Detect which cell encompasses the target text, then output its [x, y] center coordinate. 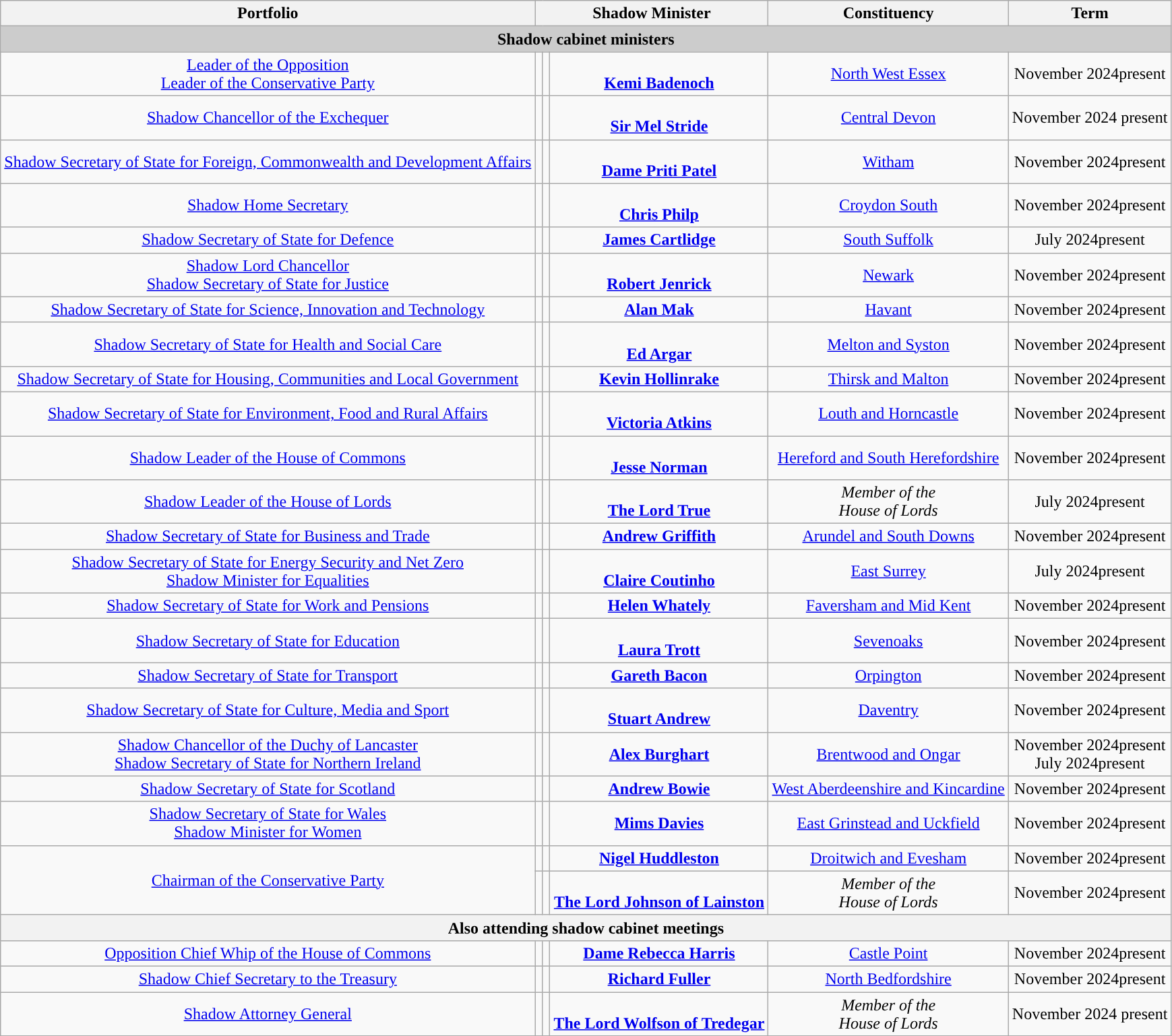
The Lord Johnson of Lainston [659, 892]
Shadow Secretary of State for Foreign, Commonwealth and Development Affairs [268, 162]
Shadow Secretary of State for Housing, Communities and Local Government [268, 379]
Mims Davies [659, 824]
Shadow Secretary of State for Education [268, 640]
Havant [888, 309]
Sevenoaks [888, 640]
Alex Burghart [659, 754]
North West Essex [888, 74]
East Grinstead and Uckfield [888, 824]
Dame Rebecca Harris [659, 953]
Portfolio [268, 13]
Sir Mel Stride [659, 117]
Orpington [888, 675]
Term [1090, 13]
The Lord Wolfson of Tredegar [659, 1014]
Shadow Lord ChancellorShadow Secretary of State for Justice [268, 275]
East Surrey [888, 572]
Droitwich and Evesham [888, 858]
Robert Jenrick [659, 275]
Richard Fuller [659, 979]
South Suffolk [888, 240]
Ed Argar [659, 344]
Chairman of the Conservative Party [268, 880]
Stuart Andrew [659, 710]
Brentwood and Ongar [888, 754]
Shadow Secretary of State for Work and Pensions [268, 606]
Shadow Chief Secretary to the Treasury [268, 979]
Constituency [888, 13]
Dame Priti Patel [659, 162]
Opposition Chief Whip of the House of Commons [268, 953]
Newark [888, 275]
The Lord True [659, 501]
Andrew Bowie [659, 789]
Chris Philp [659, 205]
Shadow Chancellor of the Exchequer [268, 117]
Victoria Atkins [659, 414]
Louth and Horncastle [888, 414]
Shadow Secretary of State for Science, Innovation and Technology [268, 309]
Jesse Norman [659, 457]
Leader of the OppositionLeader of the Conservative Party [268, 74]
Shadow Attorney General [268, 1014]
Also attending shadow cabinet meetings [586, 927]
Alan Mak [659, 309]
Shadow Minister [652, 13]
Witham [888, 162]
Gareth Bacon [659, 675]
Kemi Badenoch [659, 74]
Nigel Huddleston [659, 858]
West Aberdeenshire and Kincardine [888, 789]
Hereford and South Herefordshire [888, 457]
Arundel and South Downs [888, 537]
James Cartlidge [659, 240]
Claire Coutinho [659, 572]
Daventry [888, 710]
Shadow Secretary of State for Culture, Media and Sport [268, 710]
Shadow Secretary of State for Defence [268, 240]
North Bedfordshire [888, 979]
Shadow Home Secretary [268, 205]
Shadow Secretary of State for Health and Social Care [268, 344]
Castle Point [888, 953]
Thirsk and Malton [888, 379]
November 2024presentJuly 2024present [1090, 754]
Kevin Hollinrake [659, 379]
Shadow Secretary of State for Transport [268, 675]
Central Devon [888, 117]
Shadow Secretary of State for Scotland [268, 789]
Shadow Leader of the House of Commons [268, 457]
Shadow Leader of the House of Lords [268, 501]
Shadow cabinet ministers [586, 39]
Helen Whately [659, 606]
Melton and Syston [888, 344]
Laura Trott [659, 640]
Shadow Secretary of State for Business and Trade [268, 537]
Croydon South [888, 205]
Faversham and Mid Kent [888, 606]
Andrew Griffith [659, 537]
Shadow Secretary of State for WalesShadow Minister for Women [268, 824]
Shadow Secretary of State for Environment, Food and Rural Affairs [268, 414]
Shadow Secretary of State for Energy Security and Net ZeroShadow Minister for Equalities [268, 572]
Shadow Chancellor of the Duchy of LancasterShadow Secretary of State for Northern Ireland [268, 754]
